Provide the (x, y) coordinate of the cell's center where the given text is located.  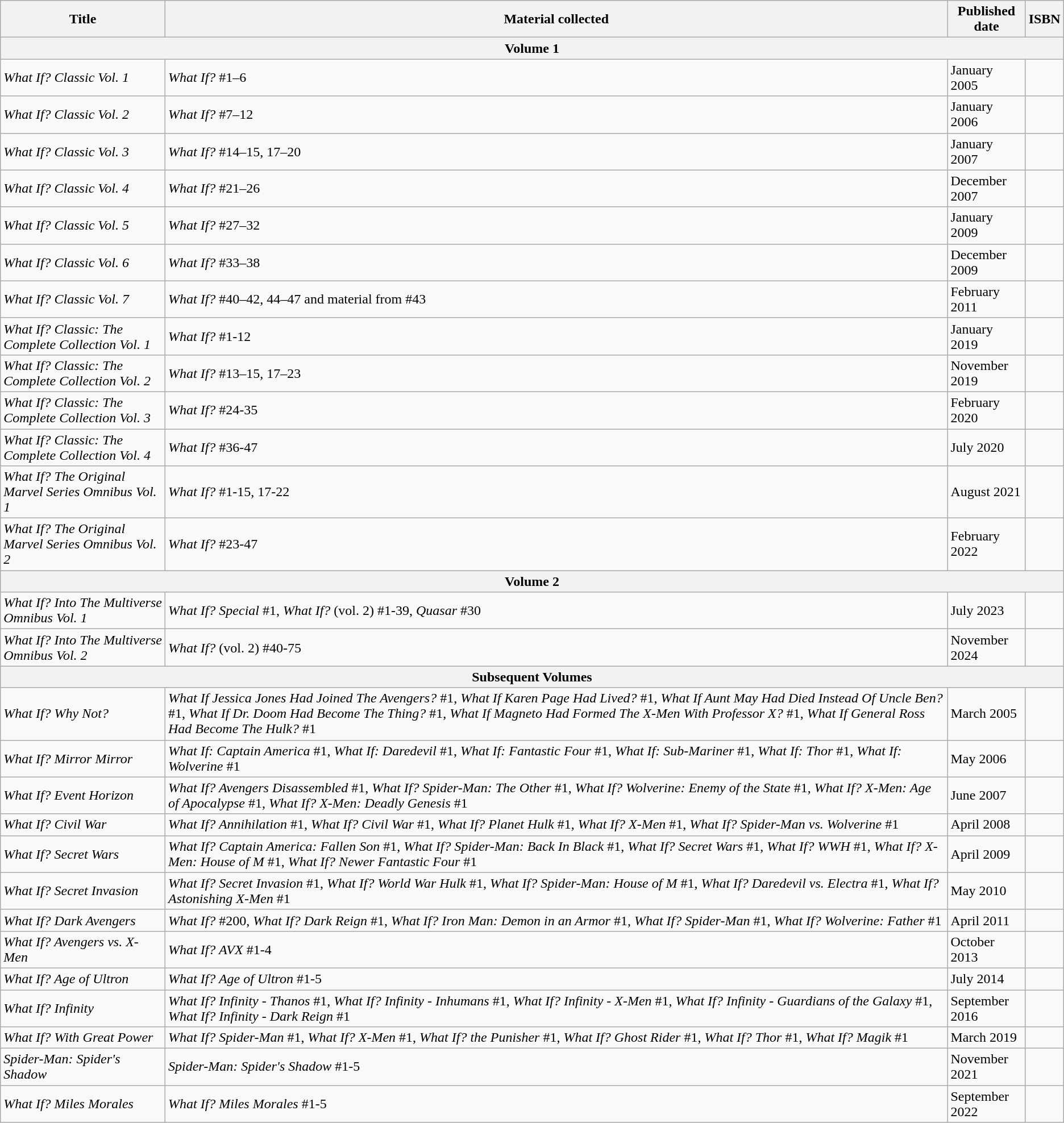
November 2019 (987, 373)
What If? Classic Vol. 5 (83, 225)
What If? Miles Morales (83, 1104)
What If? Classic Vol. 7 (83, 299)
What If? #200, What If? Dark Reign #1, What If? Iron Man: Demon in an Armor #1, What If? Spider-Man #1, What If? Wolverine: Father #1 (556, 920)
Spider-Man: Spider's Shadow #1-5 (556, 1067)
What If? Age of Ultron #1-5 (556, 979)
April 2009 (987, 854)
What If? The Original Marvel Series Omnibus Vol. 2 (83, 544)
What If? Classic: The Complete Collection Vol. 3 (83, 410)
What If? #36-47 (556, 447)
Subsequent Volumes (532, 677)
What If? Age of Ultron (83, 979)
What If? (vol. 2) #40-75 (556, 648)
What If? Miles Morales #1-5 (556, 1104)
What If? With Great Power (83, 1038)
Published date (987, 19)
July 2020 (987, 447)
What If: Captain America #1, What If: Daredevil #1, What If: Fantastic Four #1, What If: Sub-Mariner #1, What If: Thor #1, What If: Wolverine #1 (556, 758)
February 2011 (987, 299)
Material collected (556, 19)
What If? Why Not? (83, 714)
What If? Classic Vol. 6 (83, 263)
January 2019 (987, 336)
What If? #24-35 (556, 410)
March 2019 (987, 1038)
What If? Classic Vol. 3 (83, 151)
What If? #23-47 (556, 544)
What If? #7–12 (556, 115)
What If? Dark Avengers (83, 920)
What If? Mirror Mirror (83, 758)
What If? Classic: The Complete Collection Vol. 1 (83, 336)
September 2022 (987, 1104)
Volume 1 (532, 48)
What If? Secret Wars (83, 854)
What If? Annihilation #1, What If? Civil War #1, What If? Planet Hulk #1, What If? X-Men #1, What If? Spider-Man vs. Wolverine #1 (556, 825)
What If? Spider-Man #1, What If? X-Men #1, What If? the Punisher #1, What If? Ghost Rider #1, What If? Thor #1, What If? Magik #1 (556, 1038)
February 2020 (987, 410)
What If? #40–42, 44–47 and material from #43 (556, 299)
What If? Classic Vol. 2 (83, 115)
What If? Into The Multiverse Omnibus Vol. 1 (83, 610)
What If? #1-12 (556, 336)
Title (83, 19)
What If? #1–6 (556, 77)
What If? Classic: The Complete Collection Vol. 2 (83, 373)
January 2007 (987, 151)
January 2005 (987, 77)
What If? AVX #1-4 (556, 949)
Spider-Man: Spider's Shadow (83, 1067)
January 2006 (987, 115)
What If? #14–15, 17–20 (556, 151)
June 2007 (987, 796)
November 2021 (987, 1067)
July 2023 (987, 610)
What If? Event Horizon (83, 796)
May 2010 (987, 891)
Volume 2 (532, 581)
April 2011 (987, 920)
What If? #1-15, 17-22 (556, 492)
January 2009 (987, 225)
July 2014 (987, 979)
October 2013 (987, 949)
What If? #27–32 (556, 225)
What If? Classic: The Complete Collection Vol. 4 (83, 447)
What If? Civil War (83, 825)
What If? #21–26 (556, 189)
What If? Classic Vol. 1 (83, 77)
December 2009 (987, 263)
What If? Into The Multiverse Omnibus Vol. 2 (83, 648)
February 2022 (987, 544)
November 2024 (987, 648)
What If? Classic Vol. 4 (83, 189)
December 2007 (987, 189)
What If? Secret Invasion (83, 891)
March 2005 (987, 714)
What If? #13–15, 17–23 (556, 373)
What If? #33–38 (556, 263)
What If? Special #1, What If? (vol. 2) #1-39, Quasar #30 (556, 610)
May 2006 (987, 758)
April 2008 (987, 825)
What If? The Original Marvel Series Omnibus Vol. 1 (83, 492)
September 2016 (987, 1008)
August 2021 (987, 492)
ISBN (1045, 19)
What If? Infinity (83, 1008)
What If? Avengers vs. X-Men (83, 949)
